Pinpoint the cell where the given text exists, returning its (x, y) midpoint coordinate. 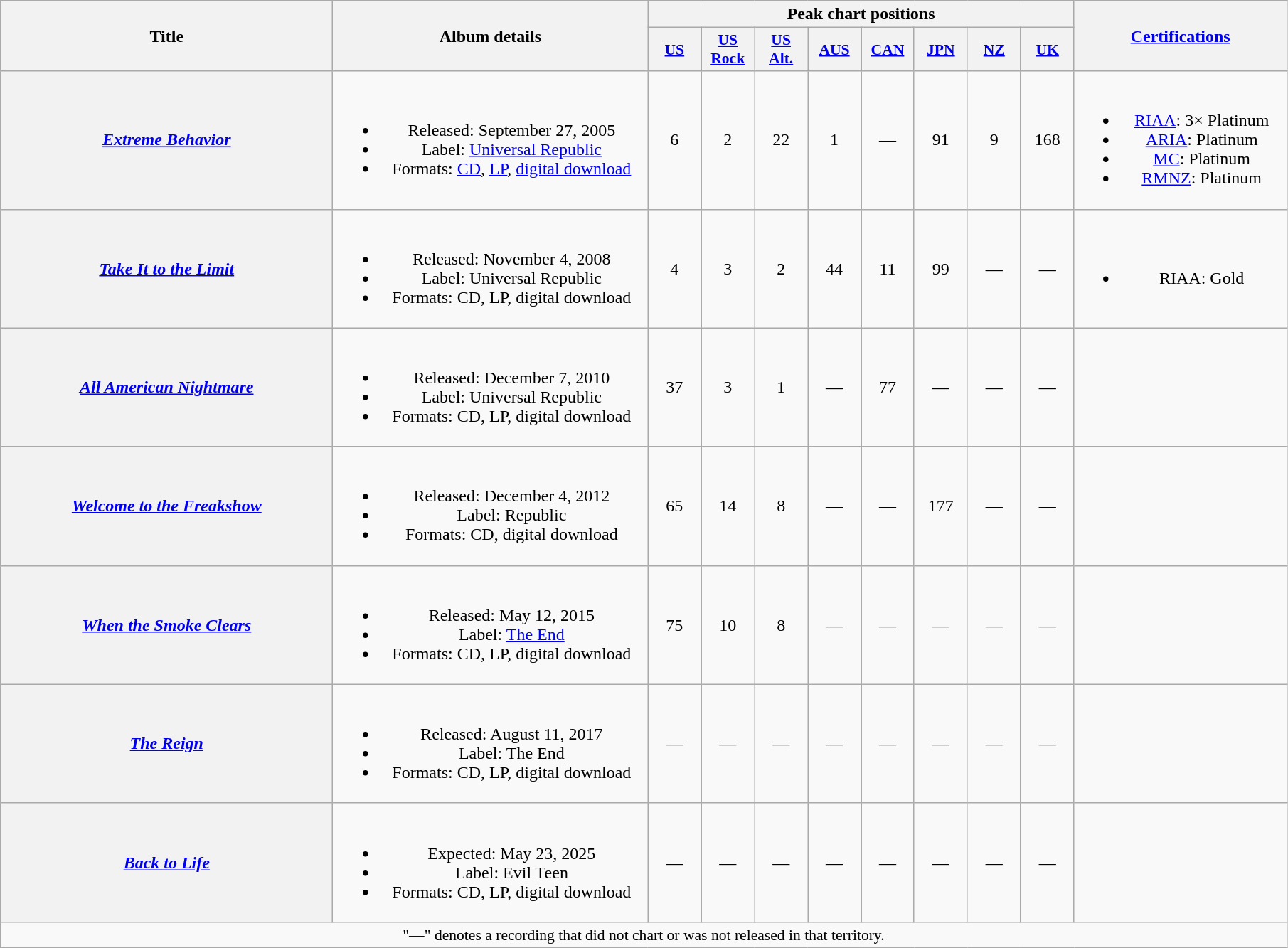
Back to Life (166, 862)
USRock (728, 50)
Title (166, 36)
Released: May 12, 2015Label: The EndFormats: CD, LP, digital download (491, 624)
Extreme Behavior (166, 140)
177 (940, 506)
168 (1047, 140)
Album details (491, 36)
9 (994, 140)
14 (728, 506)
"—" denotes a recording that did not chart or was not released in that territory. (644, 934)
Peak chart positions (861, 14)
Certifications (1181, 36)
22 (781, 140)
37 (674, 387)
4 (674, 269)
NZ (994, 50)
44 (835, 269)
99 (940, 269)
Released: December 7, 2010Label: Universal RepublicFormats: CD, LP, digital download (491, 387)
USAlt. (781, 50)
CAN (888, 50)
10 (728, 624)
RIAA: Gold (1181, 269)
US (674, 50)
75 (674, 624)
RIAA: 3× PlatinumARIA: PlatinumMC: PlatinumRMNZ: Platinum (1181, 140)
Expected: May 23, 2025Label: Evil TeenFormats: CD, LP, digital download (491, 862)
When the Smoke Clears (166, 624)
Welcome to the Freakshow (166, 506)
JPN (940, 50)
AUS (835, 50)
77 (888, 387)
91 (940, 140)
All American Nightmare (166, 387)
Take It to the Limit (166, 269)
The Reign (166, 744)
Released: August 11, 2017Label: The EndFormats: CD, LP, digital download (491, 744)
Released: September 27, 2005Label: Universal RepublicFormats: CD, LP, digital download (491, 140)
6 (674, 140)
Released: November 4, 2008Label: Universal RepublicFormats: CD, LP, digital download (491, 269)
11 (888, 269)
UK (1047, 50)
65 (674, 506)
Released: December 4, 2012Label: RepublicFormats: CD, digital download (491, 506)
